Output the (x, y) coordinate of the center of the cell containing the given text.  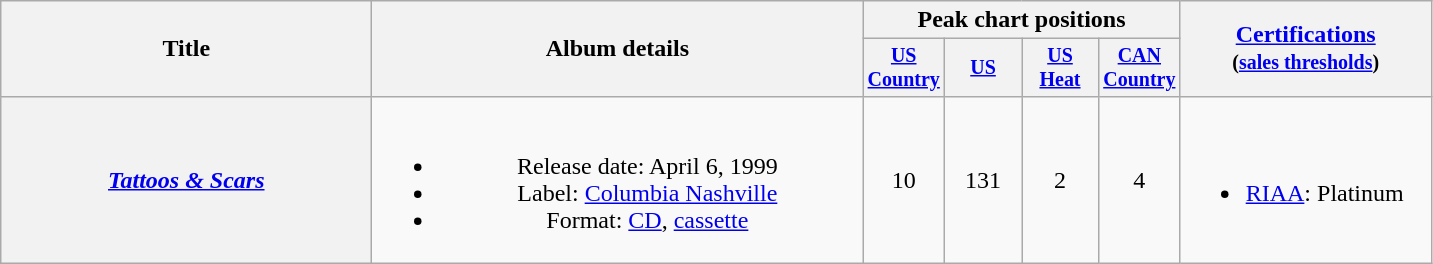
131 (984, 180)
US Country (904, 68)
4 (1139, 180)
Album details (618, 49)
2 (1060, 180)
Certifications(sales thresholds) (1306, 49)
Peak chart positions (1022, 20)
10 (904, 180)
CAN Country (1139, 68)
RIAA: Platinum (1306, 180)
US (984, 68)
Title (186, 49)
US Heat (1060, 68)
Tattoos & Scars (186, 180)
Release date: April 6, 1999Label: Columbia NashvilleFormat: CD, cassette (618, 180)
